For the text-containing cell, return its midpoint in (X, Y) coordinate format. 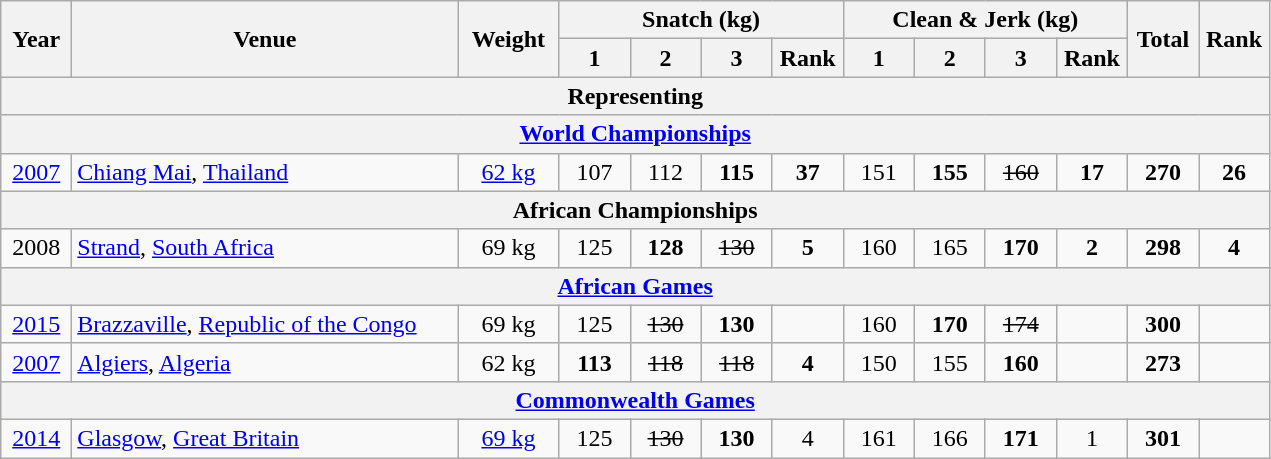
128 (666, 248)
Brazzaville, Republic of the Congo (265, 324)
Representing (636, 96)
273 (1162, 362)
26 (1234, 172)
Strand, South Africa (265, 248)
112 (666, 172)
Chiang Mai, Thailand (265, 172)
17 (1092, 172)
150 (878, 362)
African Championships (636, 210)
115 (736, 172)
World Championships (636, 134)
African Games (636, 286)
165 (950, 248)
37 (808, 172)
Venue (265, 39)
Snatch (kg) (701, 20)
Weight (508, 39)
174 (1020, 324)
301 (1162, 438)
113 (594, 362)
161 (878, 438)
Total (1162, 39)
2014 (36, 438)
2015 (36, 324)
Clean & Jerk (kg) (985, 20)
298 (1162, 248)
107 (594, 172)
300 (1162, 324)
Year (36, 39)
171 (1020, 438)
Algiers, Algeria (265, 362)
Commonwealth Games (636, 400)
166 (950, 438)
270 (1162, 172)
5 (808, 248)
151 (878, 172)
2008 (36, 248)
Glasgow, Great Britain (265, 438)
